Provide the [x, y] coordinate of the cell's center where the given text is located.  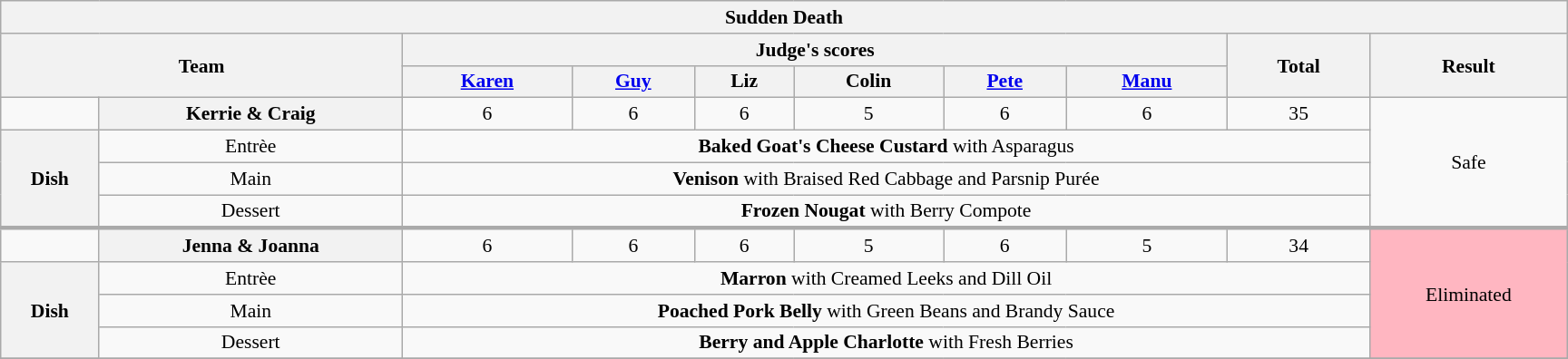
Eliminated [1469, 294]
Guy [633, 82]
Result [1469, 65]
Safe [1469, 163]
Berry and Apple Charlotte with Fresh Berries [887, 343]
Kerrie & Craig [250, 114]
Liz [744, 82]
Venison with Braised Red Cabbage and Parsnip Purée [887, 179]
Judge's scores [815, 50]
Marron with Creamed Leeks and Dill Oil [887, 278]
Colin [869, 82]
Baked Goat's Cheese Custard with Asparagus [887, 147]
35 [1299, 114]
Pete [1005, 82]
Frozen Nougat with Berry Compote [887, 212]
Jenna & Joanna [250, 245]
Poached Pork Belly with Green Beans and Brandy Sauce [887, 311]
Karen [488, 82]
Total [1299, 65]
Team [201, 65]
Sudden Death [784, 17]
34 [1299, 245]
Manu [1147, 82]
